Locate the cell with the specified text and output its (x, y) center coordinate. 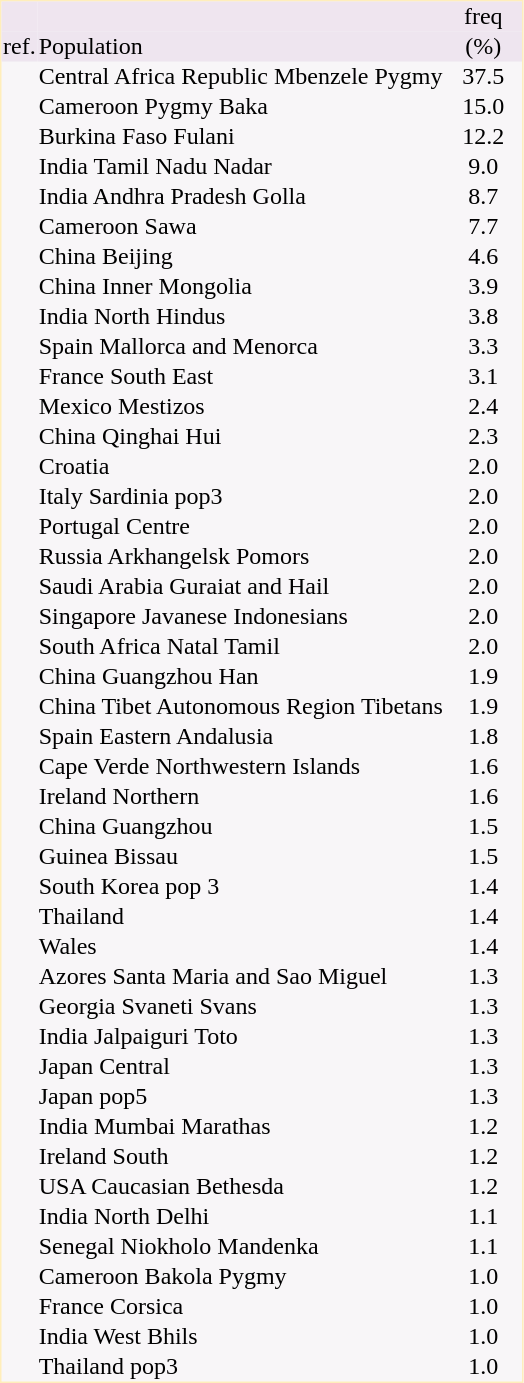
Azores Santa Maria and Sao Miguel (240, 977)
7.7 (483, 227)
China Qinghai Hui (240, 437)
India Tamil Nadu Nadar (240, 167)
3.3 (483, 347)
India Jalpaiguri Toto (240, 1037)
China Beijing (240, 257)
Ireland Northern (240, 797)
France Corsica (240, 1307)
Cameroon Bakola Pygmy (240, 1277)
France South East (240, 377)
3.8 (483, 317)
Mexico Mestizos (240, 407)
Cameroon Pygmy Baka (240, 107)
USA Caucasian Bethesda (240, 1187)
12.2 (483, 137)
1.8 (483, 737)
Senegal Niokholo Mandenka (240, 1247)
3.1 (483, 377)
37.5 (483, 77)
Croatia (240, 467)
8.7 (483, 197)
Japan pop5 (240, 1097)
9.0 (483, 167)
China Guangzhou Han (240, 677)
Thailand (240, 917)
Cape Verde Northwestern Islands (240, 767)
Russia Arkhangelsk Pomors (240, 557)
India North Delhi (240, 1217)
3.9 (483, 287)
Guinea Bissau (240, 857)
Population (240, 47)
Spain Mallorca and Menorca (240, 347)
freq (483, 17)
Ireland South (240, 1157)
Wales (240, 947)
Japan Central (240, 1067)
(%) (483, 47)
Portugal Centre (240, 527)
South Korea pop 3 (240, 887)
China Inner Mongolia (240, 287)
Central Africa Republic Mbenzele Pygmy (240, 77)
4.6 (483, 257)
Singapore Javanese Indonesians (240, 617)
India West Bhils (240, 1337)
Georgia Svaneti Svans (240, 1007)
Burkina Faso Fulani (240, 137)
India Andhra Pradesh Golla (240, 197)
2.3 (483, 437)
2.4 (483, 407)
Saudi Arabia Guraiat and Hail (240, 587)
Thailand pop3 (240, 1367)
ref. (20, 47)
China Tibet Autonomous Region Tibetans (240, 707)
India Mumbai Marathas (240, 1127)
Spain Eastern Andalusia (240, 737)
China Guangzhou (240, 827)
South Africa Natal Tamil (240, 647)
15.0 (483, 107)
Italy Sardinia pop3 (240, 497)
Cameroon Sawa (240, 227)
India North Hindus (240, 317)
